Detect which cell encompasses the target text, then output its [x, y] center coordinate. 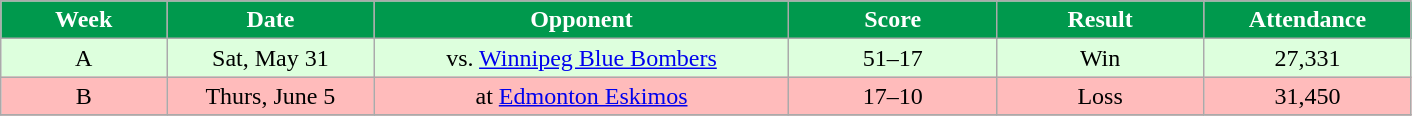
Sat, May 31 [270, 58]
17–10 [892, 96]
27,331 [1308, 58]
Score [892, 20]
31,450 [1308, 96]
Result [1100, 20]
Win [1100, 58]
51–17 [892, 58]
Loss [1100, 96]
Date [270, 20]
B [84, 96]
A [84, 58]
at Edmonton Eskimos [582, 96]
Attendance [1308, 20]
vs. Winnipeg Blue Bombers [582, 58]
Thurs, June 5 [270, 96]
Opponent [582, 20]
Week [84, 20]
